Extract the [X, Y] coordinate from the center of the cell holding the provided text.  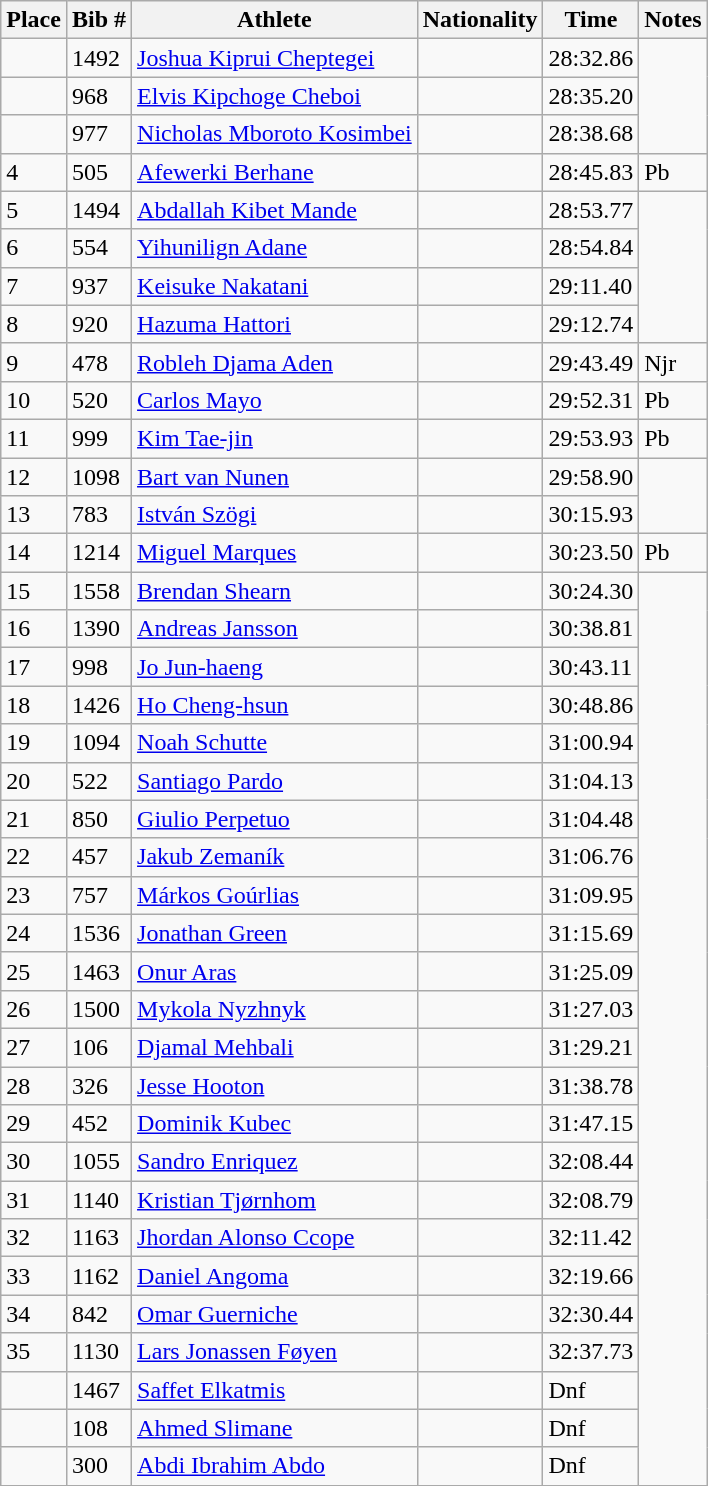
452 [98, 1124]
1055 [98, 1162]
Joshua Kiprui Cheptegei [275, 58]
Hazuma Hattori [275, 324]
31:15.69 [591, 933]
1494 [98, 210]
32:30.44 [591, 1314]
457 [98, 857]
998 [98, 667]
29:11.40 [591, 286]
505 [98, 172]
977 [98, 134]
19 [34, 743]
29:12.74 [591, 324]
Jo Jun-haeng [275, 667]
32 [34, 1238]
Elvis Kipchoge Cheboi [275, 96]
10 [34, 400]
32:37.73 [591, 1352]
Onur Aras [275, 971]
Keisuke Nakatani [275, 286]
Athlete [275, 20]
Nicholas Mboroto Kosimbei [275, 134]
26 [34, 1009]
9 [34, 362]
Dominik Kubec [275, 1124]
968 [98, 96]
Jesse Hooton [275, 1085]
17 [34, 667]
32:08.79 [591, 1200]
1163 [98, 1238]
999 [98, 438]
28:38.68 [591, 134]
30:23.50 [591, 553]
28:54.84 [591, 248]
Brendan Shearn [275, 591]
Place [34, 20]
5 [34, 210]
7 [34, 286]
Omar Guerniche [275, 1314]
16 [34, 629]
Giulio Perpetuo [275, 819]
Robleh Djama Aden [275, 362]
29 [34, 1124]
Jhordan Alonso Ccope [275, 1238]
Ahmed Slimane [275, 1428]
842 [98, 1314]
Abdallah Kibet Mande [275, 210]
29:58.90 [591, 477]
Saffet Elkatmis [275, 1390]
Mykola Nyzhnyk [275, 1009]
30:38.81 [591, 629]
1492 [98, 58]
23 [34, 895]
1162 [98, 1276]
Andreas Jansson [275, 629]
István Szögi [275, 515]
Sandro Enriquez [275, 1162]
1467 [98, 1390]
Bart van Nunen [275, 477]
8 [34, 324]
300 [98, 1466]
Time [591, 20]
Miguel Marques [275, 553]
1130 [98, 1352]
30:15.93 [591, 515]
24 [34, 933]
28:53.77 [591, 210]
850 [98, 819]
Jonathan Green [275, 933]
31:38.78 [591, 1085]
6 [34, 248]
1426 [98, 705]
31:09.95 [591, 895]
30:43.11 [591, 667]
783 [98, 515]
30:24.30 [591, 591]
937 [98, 286]
108 [98, 1428]
32:08.44 [591, 1162]
Kristian Tjørnhom [275, 1200]
326 [98, 1085]
Yihunilign Adane [275, 248]
1536 [98, 933]
28 [34, 1085]
Afewerki Berhane [275, 172]
Carlos Mayo [275, 400]
12 [34, 477]
28:32.86 [591, 58]
Njr [673, 362]
Ho Cheng-hsun [275, 705]
18 [34, 705]
1558 [98, 591]
Santiago Pardo [275, 781]
34 [34, 1314]
31:47.15 [591, 1124]
30 [34, 1162]
Nationality [480, 20]
15 [34, 591]
29:52.31 [591, 400]
Bib # [98, 20]
31:06.76 [591, 857]
1500 [98, 1009]
1390 [98, 629]
35 [34, 1352]
11 [34, 438]
14 [34, 553]
520 [98, 400]
554 [98, 248]
28:35.20 [591, 96]
Djamal Mehbali [275, 1047]
31:04.48 [591, 819]
31:00.94 [591, 743]
Notes [673, 20]
Abdi Ibrahim Abdo [275, 1466]
1094 [98, 743]
1463 [98, 971]
1098 [98, 477]
30:48.86 [591, 705]
Kim Tae-jin [275, 438]
Daniel Angoma [275, 1276]
21 [34, 819]
4 [34, 172]
478 [98, 362]
22 [34, 857]
13 [34, 515]
31:27.03 [591, 1009]
1214 [98, 553]
Márkos Goúrlias [275, 895]
20 [34, 781]
29:43.49 [591, 362]
920 [98, 324]
Jakub Zemaník [275, 857]
32:19.66 [591, 1276]
1140 [98, 1200]
33 [34, 1276]
522 [98, 781]
31 [34, 1200]
Noah Schutte [275, 743]
31:04.13 [591, 781]
25 [34, 971]
Lars Jonassen Føyen [275, 1352]
31:29.21 [591, 1047]
29:53.93 [591, 438]
31:25.09 [591, 971]
32:11.42 [591, 1238]
106 [98, 1047]
757 [98, 895]
27 [34, 1047]
28:45.83 [591, 172]
